Return the [x, y] coordinate for the center point of the cell that contains the specified text.  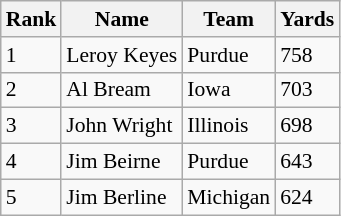
Illinois [228, 126]
698 [307, 126]
1 [32, 55]
5 [32, 197]
Al Bream [122, 90]
Jim Beirne [122, 162]
Jim Berline [122, 197]
703 [307, 90]
Team [228, 19]
2 [32, 90]
Rank [32, 19]
Leroy Keyes [122, 55]
624 [307, 197]
3 [32, 126]
John Wright [122, 126]
Iowa [228, 90]
643 [307, 162]
Yards [307, 19]
Michigan [228, 197]
4 [32, 162]
758 [307, 55]
Name [122, 19]
